Extract the [x, y] coordinate from the center of the cell holding the provided text.  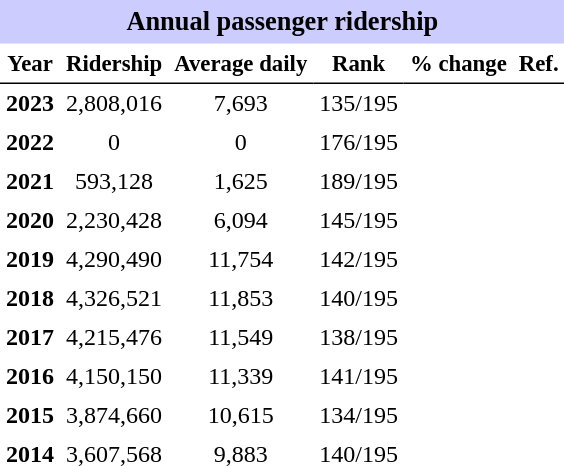
4,215,476 [114, 338]
145/195 [358, 220]
2,230,428 [114, 220]
11,549 [240, 338]
4,290,490 [114, 260]
134/195 [358, 416]
2016 [30, 376]
4,326,521 [114, 298]
2015 [30, 416]
2023 [30, 104]
2019 [30, 260]
Average daily [240, 64]
189/195 [358, 182]
2017 [30, 338]
2022 [30, 142]
2020 [30, 220]
142/195 [358, 260]
140/195 [358, 298]
11,754 [240, 260]
11,339 [240, 376]
Rank [358, 64]
138/195 [358, 338]
11,853 [240, 298]
10,615 [240, 416]
1,625 [240, 182]
% change [458, 64]
6,094 [240, 220]
Ridership [114, 64]
7,693 [240, 104]
593,128 [114, 182]
4,150,150 [114, 376]
3,874,660 [114, 416]
141/195 [358, 376]
Year [30, 64]
176/195 [358, 142]
135/195 [358, 104]
2021 [30, 182]
2018 [30, 298]
2,808,016 [114, 104]
